Return the [X, Y] coordinate for the center point of the cell that contains the specified text.  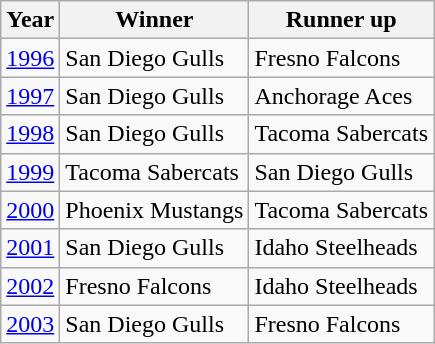
Anchorage Aces [342, 96]
Phoenix Mustangs [154, 210]
1999 [30, 172]
1997 [30, 96]
Runner up [342, 20]
2002 [30, 286]
2000 [30, 210]
2001 [30, 248]
Winner [154, 20]
1998 [30, 134]
1996 [30, 58]
Year [30, 20]
2003 [30, 324]
